Return (X, Y) of the center of cell containing provided text 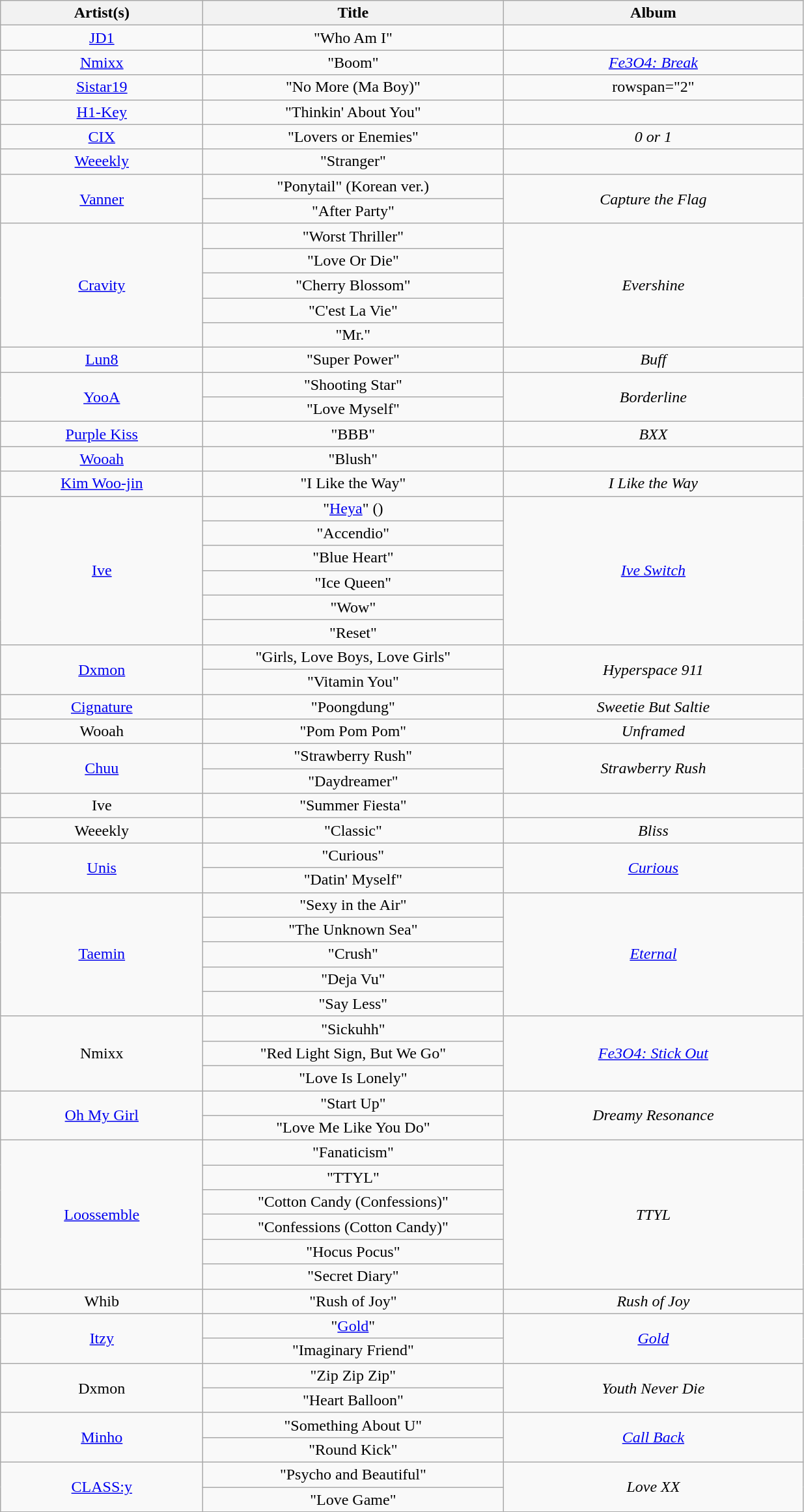
Gold (654, 1338)
"No More (Ma Boy)" (353, 87)
"Crush" (353, 954)
Dreamy Resonance (654, 1116)
"Strawberry Rush" (353, 756)
"Blush" (353, 459)
"Worst Thriller" (353, 236)
"Love Or Die" (353, 260)
Minho (102, 1437)
"Love Myself" (353, 409)
"Confessions (Cotton Candy)" (353, 1227)
"Secret Diary" (353, 1276)
BXX (654, 434)
"Deja Vu" (353, 979)
Itzy (102, 1338)
CLASS:y (102, 1487)
CIX (102, 137)
Title (353, 13)
Evershine (654, 285)
"Ponytail" (Korean ver.) (353, 186)
"Love Me Like You Do" (353, 1128)
Lun8 (102, 360)
"Wow" (353, 607)
rowspan="2" (654, 87)
TTYL (654, 1215)
"Shooting Star" (353, 385)
Fe3O4: Stick Out (654, 1053)
"Super Power" (353, 360)
"Say Less" (353, 1004)
"Boom" (353, 62)
"Zip Zip Zip" (353, 1375)
Artist(s) (102, 13)
"Summer Fiesta" (353, 806)
Bliss (654, 831)
Rush of Joy (654, 1301)
"Round Kick" (353, 1450)
Unis (102, 868)
"Ice Queen" (353, 583)
"Blue Heart" (353, 558)
JD1 (102, 38)
"Something About U" (353, 1425)
Unframed (654, 732)
"Red Light Sign, But We Go" (353, 1053)
Ive Switch (654, 570)
"Girls, Love Boys, Love Girls" (353, 657)
I Like the Way (654, 484)
"Gold" (353, 1326)
Love XX (654, 1487)
Call Back (654, 1437)
"Daydreamer" (353, 781)
"Thinkin' About You" (353, 112)
"Lovers or Enemies" (353, 137)
"Heart Balloon" (353, 1400)
Oh My Girl (102, 1116)
"Heya" () (353, 508)
Youth Never Die (654, 1388)
"Start Up" (353, 1103)
"Poongdung" (353, 706)
Strawberry Rush (654, 769)
"Classic" (353, 831)
Capture the Flag (654, 199)
Cignature (102, 706)
0 or 1 (654, 137)
"After Party" (353, 211)
"Love Is Lonely" (353, 1078)
"Who Am I" (353, 38)
"Stranger" (353, 161)
"Cherry Blossom" (353, 285)
"Imaginary Friend" (353, 1351)
"Fanaticism" (353, 1153)
"C'est La Vie" (353, 310)
Hyperspace 911 (654, 669)
"Mr." (353, 335)
H1-Key (102, 112)
"I Like the Way" (353, 484)
Sweetie But Saltie (654, 706)
Cravity (102, 285)
Kim Woo-jin (102, 484)
"Hocus Pocus" (353, 1252)
"Pom Pom Pom" (353, 732)
Fe3O4: Break (654, 62)
Whib (102, 1301)
"Psycho and Beautiful" (353, 1474)
Curious (654, 868)
Buff (654, 360)
Vanner (102, 199)
Taemin (102, 954)
"Accendio" (353, 533)
"Curious" (353, 855)
Album (654, 13)
"Cotton Candy (Confessions)" (353, 1202)
Sistar19 (102, 87)
Borderline (654, 397)
Eternal (654, 954)
Purple Kiss (102, 434)
"Datin' Myself" (353, 880)
"Rush of Joy" (353, 1301)
"Sexy in the Air" (353, 905)
"Sickuhh" (353, 1028)
Loossemble (102, 1215)
"Vitamin You" (353, 681)
"TTYL" (353, 1177)
"Reset" (353, 632)
Chuu (102, 769)
"The Unknown Sea" (353, 929)
YooA (102, 397)
"Love Game" (353, 1499)
"BBB" (353, 434)
